Output the (x, y) coordinate of the center of the cell containing the given text.  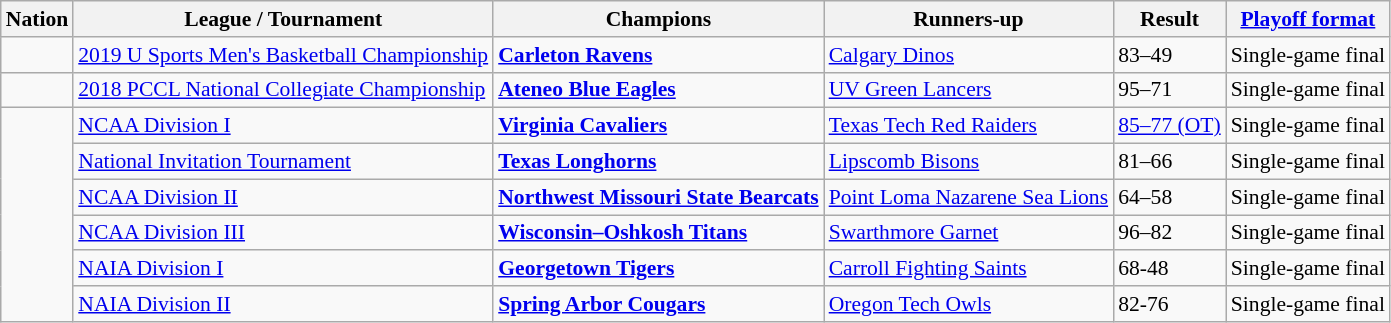
Result (1170, 19)
Champions (658, 19)
Ateneo Blue Eagles (658, 90)
83–49 (1170, 55)
Runners-up (968, 19)
National Invitation Tournament (283, 162)
Nation (37, 19)
2019 U Sports Men's Basketball Championship (283, 55)
NCAA Division I (283, 126)
68-48 (1170, 269)
NAIA Division I (283, 269)
Georgetown Tigers (658, 269)
UV Green Lancers (968, 90)
Texas Longhorns (658, 162)
2018 PCCL National Collegiate Championship (283, 90)
Oregon Tech Owls (968, 304)
81–66 (1170, 162)
Wisconsin–Oshkosh Titans (658, 233)
Calgary Dinos (968, 55)
Carleton Ravens (658, 55)
Virginia Cavaliers (658, 126)
Lipscomb Bisons (968, 162)
Texas Tech Red Raiders (968, 126)
Carroll Fighting Saints (968, 269)
League / Tournament (283, 19)
Point Loma Nazarene Sea Lions (968, 197)
82-76 (1170, 304)
Northwest Missouri State Bearcats (658, 197)
Swarthmore Garnet (968, 233)
NCAA Division II (283, 197)
64–58 (1170, 197)
95–71 (1170, 90)
85–77 (OT) (1170, 126)
96–82 (1170, 233)
Spring Arbor Cougars (658, 304)
NCAA Division III (283, 233)
Playoff format (1308, 19)
NAIA Division II (283, 304)
